Return the [x, y] coordinate for the center point of the cell that contains the specified text.  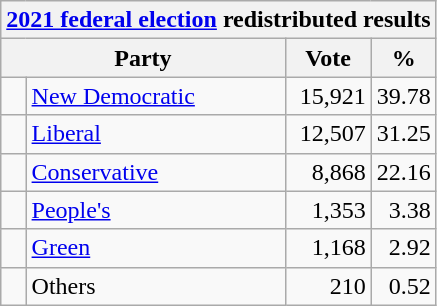
New Democratic [156, 96]
3.38 [404, 210]
0.52 [404, 286]
Conservative [156, 172]
People's [156, 210]
Liberal [156, 134]
Green [156, 248]
15,921 [328, 96]
2.92 [404, 248]
2021 federal election redistributed results [218, 20]
210 [328, 286]
Others [156, 286]
39.78 [404, 96]
% [404, 58]
Vote [328, 58]
8,868 [328, 172]
1,168 [328, 248]
12,507 [328, 134]
Party [143, 58]
31.25 [404, 134]
22.16 [404, 172]
1,353 [328, 210]
